Locate the cell with the specified text and output its (x, y) center coordinate. 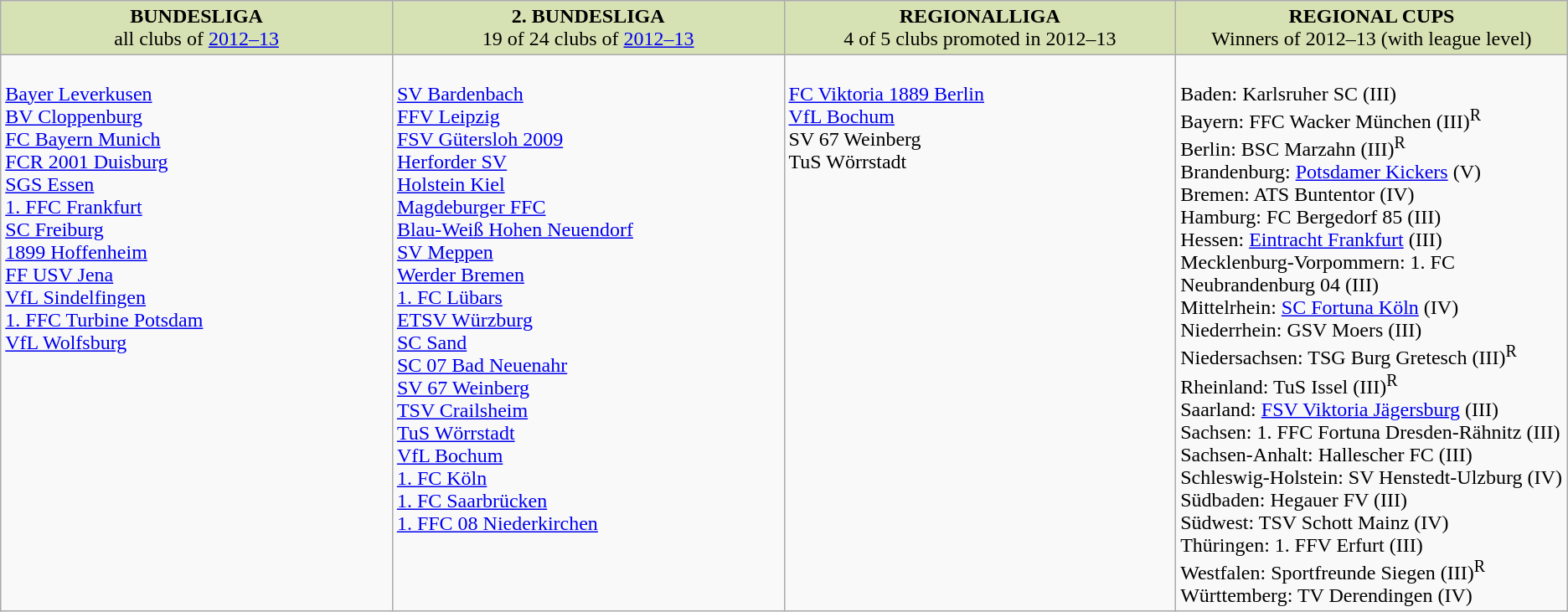
FC Viktoria 1889 Berlin VfL Bochum SV 67 Weinberg TuS Wörrstadt (980, 333)
2. BUNDESLIGA19 of 24 clubs of 2012–13 (588, 28)
REGIONAL CUPSWinners of 2012–13 (with league level) (1372, 28)
REGIONALLIGA 4 of 5 clubs promoted in 2012–13 (980, 28)
BUNDESLIGAall clubs of 2012–13 (197, 28)
